Pinpoint the cell where the given text exists, returning its [X, Y] midpoint coordinate. 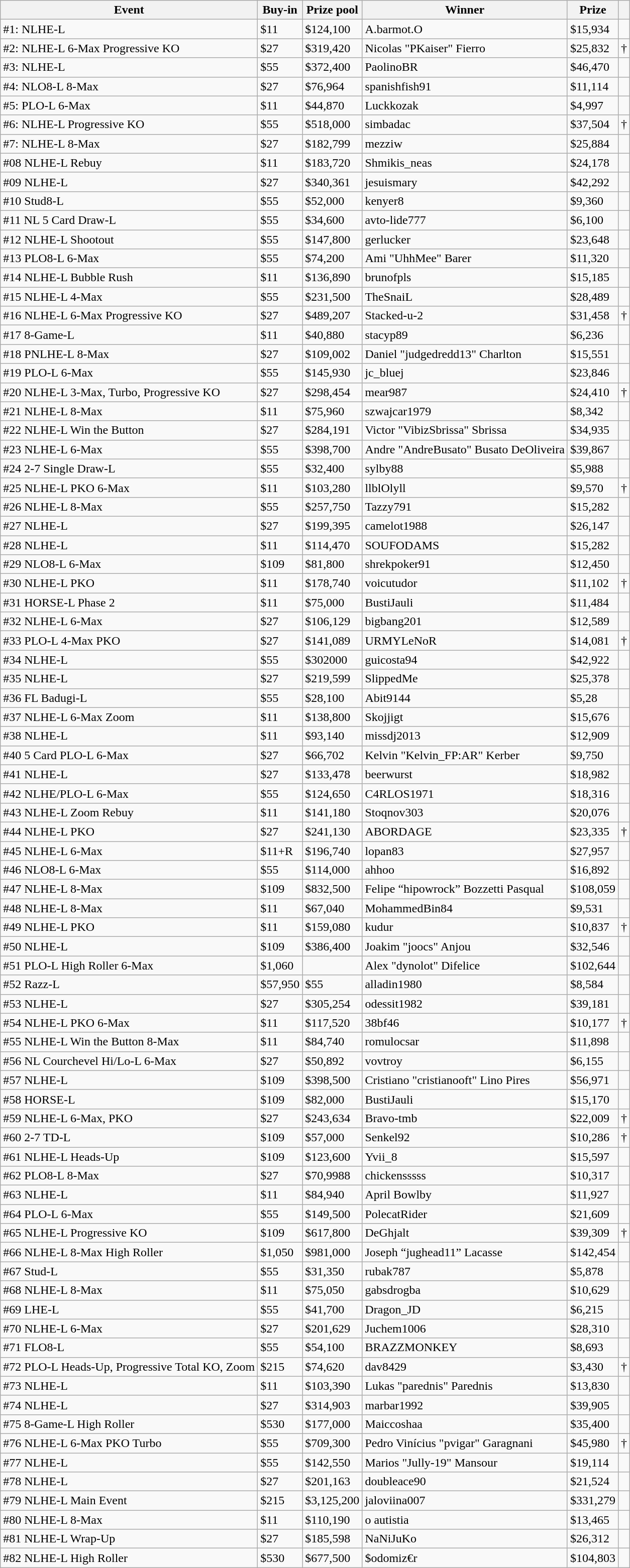
$14,081 [593, 641]
#24 2-7 Single Draw-L [129, 468]
$66,702 [333, 755]
#22 NLHE-L Win the Button [129, 430]
lopan83 [465, 851]
PaolinoBR [465, 67]
$145,930 [333, 373]
$1,060 [280, 966]
$13,465 [593, 1520]
Yvii_8 [465, 1156]
$34,600 [333, 220]
#35 NLHE-L [129, 679]
$4,997 [593, 105]
#38 NLHE-L [129, 736]
$183,720 [333, 163]
Abit9144 [465, 698]
Event [129, 10]
$177,000 [333, 1424]
$185,598 [333, 1539]
$42,292 [593, 182]
$28,489 [593, 297]
#21 NLHE-L 8-Max [129, 411]
#6: NLHE-L Progressive KO [129, 125]
$141,089 [333, 641]
$103,280 [333, 488]
#7: NLHE-L 8-Max [129, 144]
#61 NLHE-L Heads-Up [129, 1156]
ahhoo [465, 870]
#26 NLHE-L 8-Max [129, 507]
Dragon_JD [465, 1309]
MohammedBin84 [465, 908]
spanishfish91 [465, 86]
#40 5 Card PLO-L 6-Max [129, 755]
Maiccoshaa [465, 1424]
#55 NLHE-L Win the Button 8-Max [129, 1042]
Nicolas "PKaiser" Fierro [465, 48]
Bravo-tmb [465, 1118]
$3,430 [593, 1367]
$12,450 [593, 564]
vovtroy [465, 1061]
#32 NLHE-L 6-Max [129, 622]
#75 8-Game-L High Roller [129, 1424]
$5,28 [593, 698]
#4: NLO8-L 8-Max [129, 86]
brunofpls [465, 278]
$41,700 [333, 1309]
#72 PLO-L Heads-Up, Progressive Total KO, Zoom [129, 1367]
$18,982 [593, 774]
$39,309 [593, 1233]
$24,178 [593, 163]
gabsdrogba [465, 1290]
#82 NLHE-L High Roller [129, 1558]
avto-lide777 [465, 220]
$12,589 [593, 622]
$25,884 [593, 144]
#80 NLHE-L 8-Max [129, 1520]
$13,830 [593, 1386]
voicutudor [465, 583]
$114,470 [333, 545]
$56,971 [593, 1080]
$70,9988 [333, 1176]
$16,892 [593, 870]
$709,300 [333, 1443]
$23,335 [593, 831]
doubleace90 [465, 1482]
$32,400 [333, 468]
$15,676 [593, 717]
#63 NLHE-L [129, 1195]
$75,050 [333, 1290]
$15,597 [593, 1156]
$182,799 [333, 144]
$340,361 [333, 182]
$19,114 [593, 1463]
#44 NLHE-L PKO [129, 831]
#47 NLHE-L 8-Max [129, 889]
$15,934 [593, 29]
$25,378 [593, 679]
Shmikis_neas [465, 163]
missdj2013 [465, 736]
Joakim "joocs" Anjou [465, 946]
#70 NLHE-L 6-Max [129, 1329]
#57 NLHE-L [129, 1080]
#60 2-7 TD-L [129, 1137]
$147,800 [333, 239]
$108,059 [593, 889]
#81 NLHE-L Wrap-Up [129, 1539]
Tazzy791 [465, 507]
$54,100 [333, 1348]
kudur [465, 927]
#51 PLO-L High Roller 6-Max [129, 966]
marbar1992 [465, 1405]
$57,000 [333, 1137]
$28,310 [593, 1329]
$284,191 [333, 430]
#20 NLHE-L 3-Max, Turbo, Progressive KO [129, 392]
#73 NLHE-L [129, 1386]
#53 NLHE-L [129, 1004]
$93,140 [333, 736]
$386,400 [333, 946]
#68 NLHE-L 8-Max [129, 1290]
$20,076 [593, 812]
$9,570 [593, 488]
$104,803 [593, 1558]
#28 NLHE-L [129, 545]
$149,500 [333, 1214]
$57,950 [280, 985]
Kelvin "Kelvin_FP:AR" Kerber [465, 755]
$8,584 [593, 985]
$9,750 [593, 755]
$106,129 [333, 622]
$39,867 [593, 449]
Juchem1006 [465, 1329]
$138,800 [333, 717]
$21,524 [593, 1482]
#65 NLHE-L Progressive KO [129, 1233]
$67,040 [333, 908]
$81,800 [333, 564]
#30 NLHE-L PKO [129, 583]
gerlucker [465, 239]
jesuismary [465, 182]
SOUFODAMS [465, 545]
#17 8-Game-L [129, 335]
szwajcar1979 [465, 411]
C4RLOS1971 [465, 793]
$23,846 [593, 373]
Buy-in [280, 10]
mear987 [465, 392]
$141,180 [333, 812]
#34 NLHE-L [129, 660]
Stacked-u-2 [465, 316]
$82,000 [333, 1099]
$298,454 [333, 392]
#11 NL 5 Card Draw-L [129, 220]
Prize pool [333, 10]
#78 NLHE-L [129, 1482]
#77 NLHE-L [129, 1463]
$257,750 [333, 507]
#09 NLHE-L [129, 182]
#45 NLHE-L 6-Max [129, 851]
$372,400 [333, 67]
ABORDAGE [465, 831]
mezziw [465, 144]
SlippedMe [465, 679]
#27 NLHE-L [129, 526]
PolecatRider [465, 1214]
$677,500 [333, 1558]
#10 Stud8-L [129, 201]
#50 NLHE-L [129, 946]
#3: NLHE-L [129, 67]
$11+R [280, 851]
$231,500 [333, 297]
#62 PLO8-L 8-Max [129, 1176]
sylby88 [465, 468]
#37 NLHE-L 6-Max Zoom [129, 717]
$109,002 [333, 354]
$10,286 [593, 1137]
$832,500 [333, 889]
April Bowlby [465, 1195]
#41 NLHE-L [129, 774]
$331,279 [593, 1501]
$159,080 [333, 927]
$10,837 [593, 927]
jc_bluej [465, 373]
$26,312 [593, 1539]
kenyer8 [465, 201]
$11,898 [593, 1042]
BRAZZMONKEY [465, 1348]
$50,892 [333, 1061]
#48 NLHE-L 8-Max [129, 908]
guicosta94 [465, 660]
$32,546 [593, 946]
$11,484 [593, 602]
NaNiJuKo [465, 1539]
$84,740 [333, 1042]
$102,644 [593, 966]
A.barmot.O [465, 29]
$123,600 [333, 1156]
jaloviina007 [465, 1501]
Andre "AndreBusato" Busato DeOliveira [465, 449]
$114,000 [333, 870]
Lukas "parednis" Parednis [465, 1386]
Prize [593, 10]
$518,000 [333, 125]
$75,960 [333, 411]
Cristiano "cristianooft" Lino Pires [465, 1080]
$398,700 [333, 449]
shrekpoker91 [465, 564]
#46 NLO8-L 6-Max [129, 870]
$74,620 [333, 1367]
#69 LHE-L [129, 1309]
#13 PLO8-L 6-Max [129, 259]
#33 PLO-L 4-Max PKO [129, 641]
#16 NLHE-L 6-Max Progressive KO [129, 316]
$219,599 [333, 679]
$15,185 [593, 278]
$6,236 [593, 335]
#59 NLHE-L 6-Max, PKO [129, 1118]
$9,360 [593, 201]
#42 NLHE/PLO-L 6-Max [129, 793]
$34,935 [593, 430]
$6,155 [593, 1061]
$199,395 [333, 526]
simbadac [465, 125]
$84,940 [333, 1195]
Joseph “jughead11” Lacasse [465, 1252]
$201,629 [333, 1329]
Daniel "judgedredd13" Charlton [465, 354]
camelot1988 [465, 526]
$314,903 [333, 1405]
38bf46 [465, 1023]
#23 NLHE-L 6-Max [129, 449]
$10,629 [593, 1290]
$103,390 [333, 1386]
$76,964 [333, 86]
$22,009 [593, 1118]
$302000 [333, 660]
$15,170 [593, 1099]
#64 PLO-L 6-Max [129, 1214]
#08 NLHE-L Rebuy [129, 163]
Felipe “hipowrock” Bozzetti Pasqual [465, 889]
$117,520 [333, 1023]
$142,454 [593, 1252]
TheSnaiL [465, 297]
Alex "dynolot" Difelice [465, 966]
Winner [465, 10]
$46,470 [593, 67]
$21,609 [593, 1214]
$23,648 [593, 239]
#49 NLHE-L PKO [129, 927]
$11,102 [593, 583]
#74 NLHE-L [129, 1405]
$243,634 [333, 1118]
$11,114 [593, 86]
$25,832 [593, 48]
#56 NL Courchevel Hi/Lo-L 6-Max [129, 1061]
$6,100 [593, 220]
#1: NLHE-L [129, 29]
#54 NLHE-L PKO 6-Max [129, 1023]
$305,254 [333, 1004]
#2: NLHE-L 6-Max Progressive KO [129, 48]
$27,957 [593, 851]
#58 HORSE-L [129, 1099]
$45,980 [593, 1443]
#5: PLO-L 6-Max [129, 105]
Pedro Vinícius "pvigar" Garagnani [465, 1443]
$178,740 [333, 583]
$110,190 [333, 1520]
$8,342 [593, 411]
#76 NLHE-L 6-Max PKO Turbo [129, 1443]
$11,927 [593, 1195]
bigbang201 [465, 622]
romulocsar [465, 1042]
#36 FL Badugi-L [129, 698]
$136,890 [333, 278]
$37,504 [593, 125]
#19 PLO-L 6-Max [129, 373]
$44,870 [333, 105]
$201,163 [333, 1482]
#52 Razz-L [129, 985]
#25 NLHE-L PKO 6-Max [129, 488]
$124,650 [333, 793]
beerwurst [465, 774]
$319,420 [333, 48]
$11,320 [593, 259]
rubak787 [465, 1271]
#71 FLO8-L [129, 1348]
#12 NLHE-L Shootout [129, 239]
$39,905 [593, 1405]
$3,125,200 [333, 1501]
DeGhjalt [465, 1233]
$133,478 [333, 774]
$5,988 [593, 468]
Stoqnov303 [465, 812]
alladin1980 [465, 985]
#14 NLHE-L Bubble Rush [129, 278]
$8,693 [593, 1348]
$26,147 [593, 526]
#15 NLHE-L 4-Max [129, 297]
$1,050 [280, 1252]
$28,100 [333, 698]
o autistia [465, 1520]
Marios "Jully-19" Mansour [465, 1463]
Senkel92 [465, 1137]
$18,316 [593, 793]
stacyp89 [465, 335]
$142,550 [333, 1463]
$6,215 [593, 1309]
$10,317 [593, 1176]
$10,177 [593, 1023]
chickensssss [465, 1176]
Luckkozak [465, 105]
#66 NLHE-L 8-Max High Roller [129, 1252]
$39,181 [593, 1004]
#43 NLHE-L Zoom Rebuy [129, 812]
$124,100 [333, 29]
dav8429 [465, 1367]
#67 Stud-L [129, 1271]
$40,880 [333, 335]
$odomiz€r [465, 1558]
$42,922 [593, 660]
#29 NLO8-L 6-Max [129, 564]
$196,740 [333, 851]
Ami "UhhMee" Barer [465, 259]
$981,000 [333, 1252]
$15,551 [593, 354]
Victor "VibizSbrissa" Sbrissa [465, 430]
URMYLeNoR [465, 641]
$35,400 [593, 1424]
$24,410 [593, 392]
$241,130 [333, 831]
$12,909 [593, 736]
$31,458 [593, 316]
$74,200 [333, 259]
$9,531 [593, 908]
Skojjigt [465, 717]
$5,878 [593, 1271]
odessit1982 [465, 1004]
$398,500 [333, 1080]
$75,000 [333, 602]
$617,800 [333, 1233]
$52,000 [333, 201]
#79 NLHE-L Main Event [129, 1501]
#18 PNLHE-L 8-Max [129, 354]
$489,207 [333, 316]
llblOlyll [465, 488]
$31,350 [333, 1271]
#31 HORSE-L Phase 2 [129, 602]
